Find where the given text appears and provide that cell's center as [X, Y] coordinate. 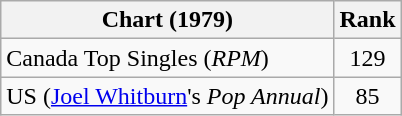
85 [368, 96]
129 [368, 58]
Rank [368, 20]
Chart (1979) [168, 20]
Canada Top Singles (RPM) [168, 58]
US (Joel Whitburn's Pop Annual) [168, 96]
